Locate the cell with the specified text and output its (X, Y) center coordinate. 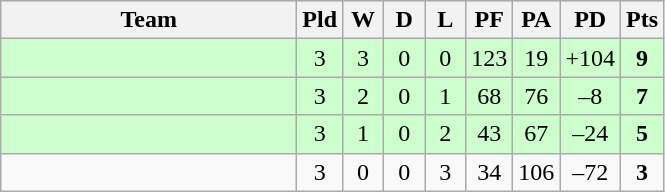
9 (642, 58)
7 (642, 96)
–8 (590, 96)
PA (536, 20)
106 (536, 172)
34 (490, 172)
PF (490, 20)
68 (490, 96)
Pld (320, 20)
19 (536, 58)
67 (536, 134)
–24 (590, 134)
D (404, 20)
+104 (590, 58)
Team (149, 20)
123 (490, 58)
W (364, 20)
PD (590, 20)
Pts (642, 20)
76 (536, 96)
L (446, 20)
–72 (590, 172)
43 (490, 134)
5 (642, 134)
